Return the [X, Y] coordinate for the center point of the cell that contains the specified text.  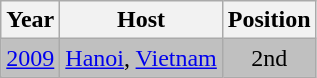
Position [269, 20]
2009 [30, 58]
Hanoi, Vietnam [142, 58]
2nd [269, 58]
Host [142, 20]
Year [30, 20]
